Locate the cell with the specified text and output its (x, y) center coordinate. 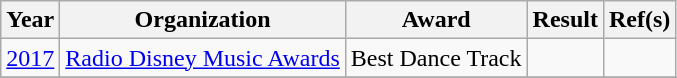
Radio Disney Music Awards (203, 58)
Ref(s) (639, 20)
2017 (30, 58)
Organization (203, 20)
Year (30, 20)
Result (565, 20)
Award (436, 20)
Best Dance Track (436, 58)
